Find where the given text appears and provide that cell's center as [x, y] coordinate. 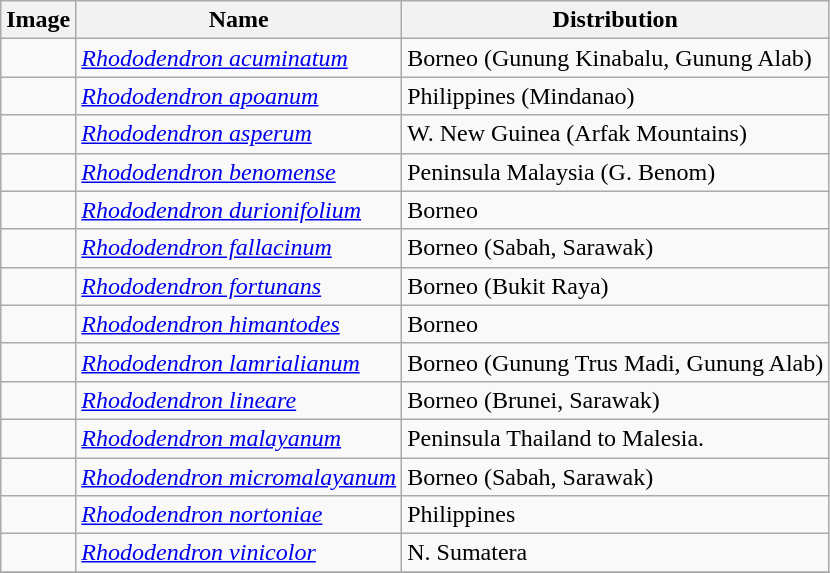
Peninsula Malaysia (G. Benom) [616, 172]
Rhododendron nortoniae [239, 515]
Name [239, 20]
Rhododendron himantodes [239, 324]
Rhododendron lamrialianum [239, 362]
Borneo (Gunung Trus Madi, Gunung Alab) [616, 362]
Rhododendron micromalayanum [239, 477]
Image [38, 20]
Distribution [616, 20]
Rhododendron lineare [239, 400]
W. New Guinea (Arfak Mountains) [616, 134]
Rhododendron benomense [239, 172]
N. Sumatera [616, 553]
Rhododendron durionifolium [239, 210]
Borneo (Brunei, Sarawak) [616, 400]
Rhododendron apoanum [239, 96]
Borneo (Gunung Kinabalu, Gunung Alab) [616, 58]
Rhododendron acuminatum [239, 58]
Borneo (Bukit Raya) [616, 286]
Rhododendron fallacinum [239, 248]
Philippines (Mindanao) [616, 96]
Rhododendron malayanum [239, 438]
Rhododendron fortunans [239, 286]
Rhododendron asperum [239, 134]
Rhododendron vinicolor [239, 553]
Peninsula Thailand to Malesia. [616, 438]
Philippines [616, 515]
